Provide the (X, Y) coordinate of the cell's center where the given text is located.  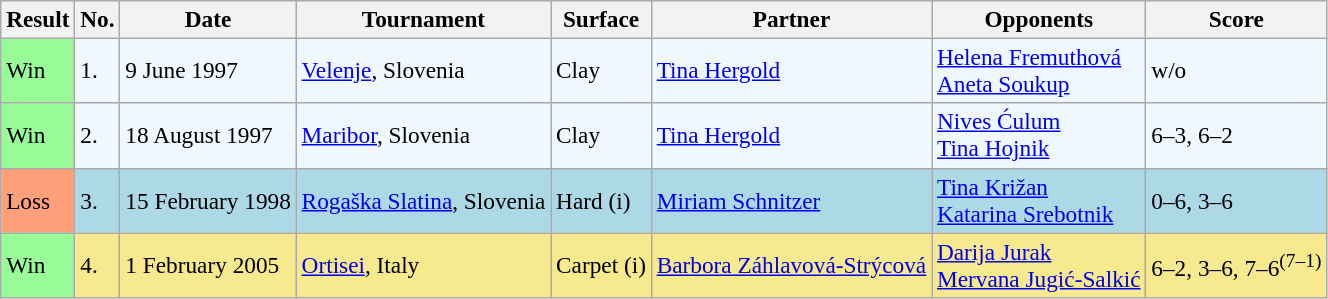
Darija Jurak Mervana Jugić-Salkić (1039, 264)
Loss (38, 200)
6–2, 3–6, 7–6(7–1) (1236, 264)
6–3, 6–2 (1236, 136)
0–6, 3–6 (1236, 200)
Result (38, 19)
2. (98, 136)
4. (98, 264)
Helena Fremuthová Aneta Soukup (1039, 70)
Miriam Schnitzer (791, 200)
Opponents (1039, 19)
Tournament (423, 19)
Partner (791, 19)
1 February 2005 (208, 264)
Hard (i) (602, 200)
Carpet (i) (602, 264)
Ortisei, Italy (423, 264)
9 June 1997 (208, 70)
Nives Ćulum Tina Hojnik (1039, 136)
No. (98, 19)
Rogaška Slatina, Slovenia (423, 200)
15 February 1998 (208, 200)
w/o (1236, 70)
Score (1236, 19)
1. (98, 70)
Date (208, 19)
Maribor, Slovenia (423, 136)
Surface (602, 19)
Barbora Záhlavová-Strýcová (791, 264)
3. (98, 200)
Tina Križan Katarina Srebotnik (1039, 200)
Velenje, Slovenia (423, 70)
18 August 1997 (208, 136)
